Identify which cell holds the provided text, then report its (x, y) central coordinate. 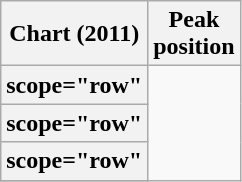
Peakposition (194, 34)
Chart (2011) (74, 34)
